For the text-containing cell, return its midpoint in (X, Y) coordinate format. 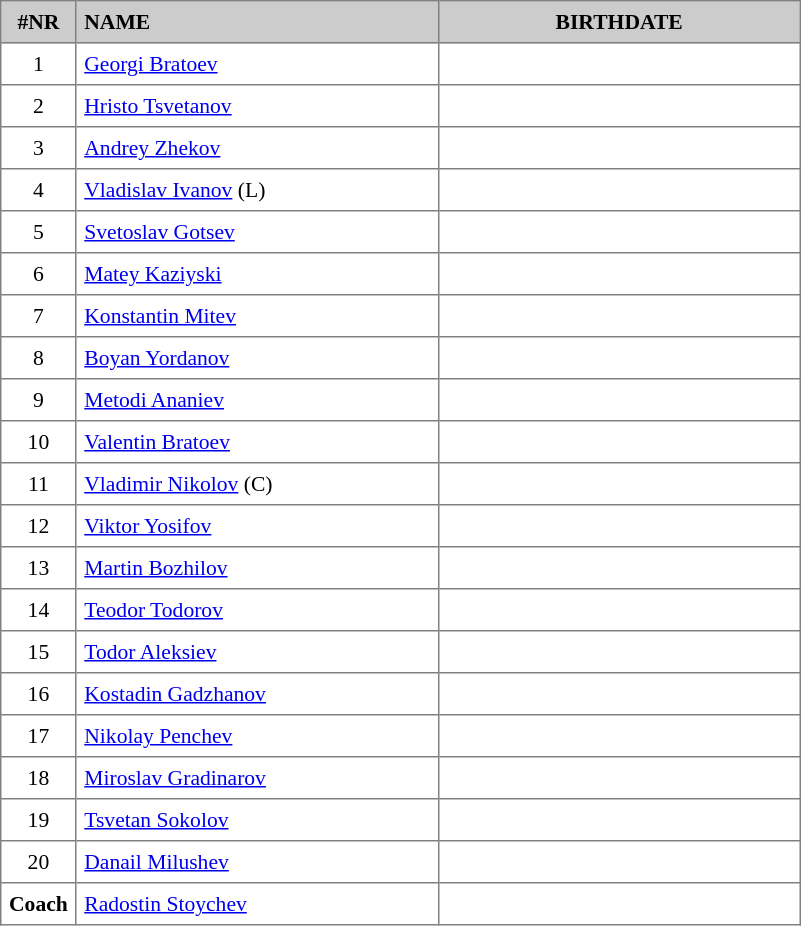
18 (38, 778)
11 (38, 484)
12 (38, 526)
Martin Bozhilov (257, 568)
Boyan Yordanov (257, 358)
20 (38, 862)
13 (38, 568)
Vladimir Nikolov (C) (257, 484)
1 (38, 64)
Danail Milushev (257, 862)
5 (38, 232)
16 (38, 694)
4 (38, 190)
Georgi Bratoev (257, 64)
Teodor Todorov (257, 610)
15 (38, 652)
10 (38, 442)
NAME (257, 22)
7 (38, 316)
Todor Aleksiev (257, 652)
Andrey Zhekov (257, 148)
8 (38, 358)
Metodi Ananiev (257, 400)
Svetoslav Gotsev (257, 232)
Coach (38, 904)
2 (38, 106)
Vladislav Ivanov (L) (257, 190)
Kostadin Gadzhanov (257, 694)
Viktor Yosifov (257, 526)
Valentin Bratoev (257, 442)
Nikolay Penchev (257, 736)
Miroslav Gradinarov (257, 778)
Radostin Stoychev (257, 904)
Tsvetan Sokolov (257, 820)
6 (38, 274)
Hristo Tsvetanov (257, 106)
19 (38, 820)
9 (38, 400)
Konstantin Mitev (257, 316)
#NR (38, 22)
3 (38, 148)
14 (38, 610)
17 (38, 736)
BIRTHDATE (619, 22)
Matey Kaziyski (257, 274)
